Determine the [X, Y] coordinate at the center of the cell enclosing the given text.  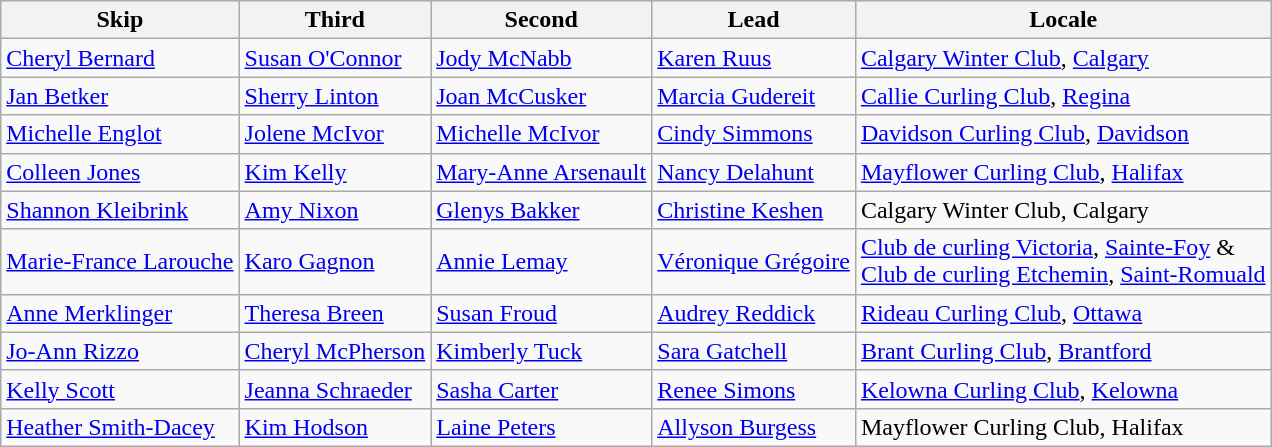
Cindy Simmons [754, 134]
Karen Ruus [754, 58]
Heather Smith-Dacey [120, 427]
Marie-France Larouche [120, 262]
Kim Kelly [335, 172]
Sara Gatchell [754, 351]
Joan McCusker [542, 96]
Kelly Scott [120, 389]
Third [335, 20]
Cheryl Bernard [120, 58]
Club de curling Victoria, Sainte-Foy &Club de curling Etchemin, Saint-Romuald [1063, 262]
Jody McNabb [542, 58]
Renee Simons [754, 389]
Susan Froud [542, 313]
Rideau Curling Club, Ottawa [1063, 313]
Mary-Anne Arsenault [542, 172]
Anne Merklinger [120, 313]
Shannon Kleibrink [120, 210]
Brant Curling Club, Brantford [1063, 351]
Callie Curling Club, Regina [1063, 96]
Colleen Jones [120, 172]
Locale [1063, 20]
Annie Lemay [542, 262]
Jo-Ann Rizzo [120, 351]
Kim Hodson [335, 427]
Jan Betker [120, 96]
Véronique Grégoire [754, 262]
Jeanna Schraeder [335, 389]
Jolene McIvor [335, 134]
Michelle McIvor [542, 134]
Karo Gagnon [335, 262]
Michelle Englot [120, 134]
Cheryl McPherson [335, 351]
Kelowna Curling Club, Kelowna [1063, 389]
Susan O'Connor [335, 58]
Amy Nixon [335, 210]
Christine Keshen [754, 210]
Nancy Delahunt [754, 172]
Davidson Curling Club, Davidson [1063, 134]
Second [542, 20]
Sasha Carter [542, 389]
Theresa Breen [335, 313]
Lead [754, 20]
Audrey Reddick [754, 313]
Kimberly Tuck [542, 351]
Laine Peters [542, 427]
Allyson Burgess [754, 427]
Marcia Gudereit [754, 96]
Skip [120, 20]
Sherry Linton [335, 96]
Glenys Bakker [542, 210]
